Provide the (x, y) coordinate of the cell's center where the given text is located.  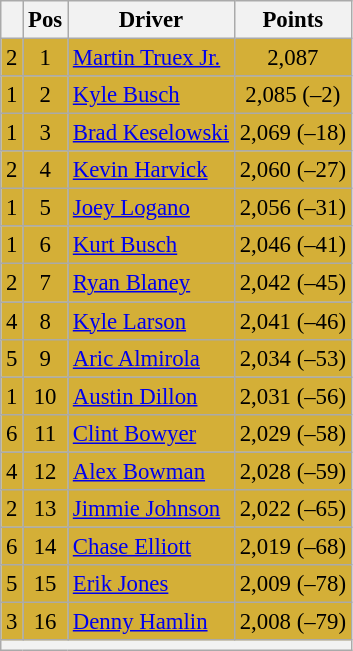
2,041 (–46) (292, 321)
2,008 (–79) (292, 621)
Joey Logano (152, 208)
2,019 (–68) (292, 546)
11 (46, 433)
7 (46, 283)
16 (46, 621)
14 (46, 546)
Kevin Harvick (152, 170)
8 (46, 321)
10 (46, 396)
Denny Hamlin (152, 621)
Aric Almirola (152, 358)
Driver (152, 20)
Kyle Busch (152, 95)
Austin Dillon (152, 396)
15 (46, 584)
2,069 (–18) (292, 133)
Martin Truex Jr. (152, 58)
2,042 (–45) (292, 283)
Brad Keselowski (152, 133)
Erik Jones (152, 584)
Ryan Blaney (152, 283)
2,034 (–53) (292, 358)
12 (46, 471)
2,031 (–56) (292, 396)
2,060 (–27) (292, 170)
2,087 (292, 58)
2,085 (–2) (292, 95)
2,028 (–59) (292, 471)
Kurt Busch (152, 245)
Pos (46, 20)
Jimmie Johnson (152, 509)
2,022 (–65) (292, 509)
13 (46, 509)
2,029 (–58) (292, 433)
9 (46, 358)
2,046 (–41) (292, 245)
Kyle Larson (152, 321)
Points (292, 20)
2,009 (–78) (292, 584)
Clint Bowyer (152, 433)
2,056 (–31) (292, 208)
Alex Bowman (152, 471)
Chase Elliott (152, 546)
